From the cell containing the given text, extract its center point as [x, y] coordinate. 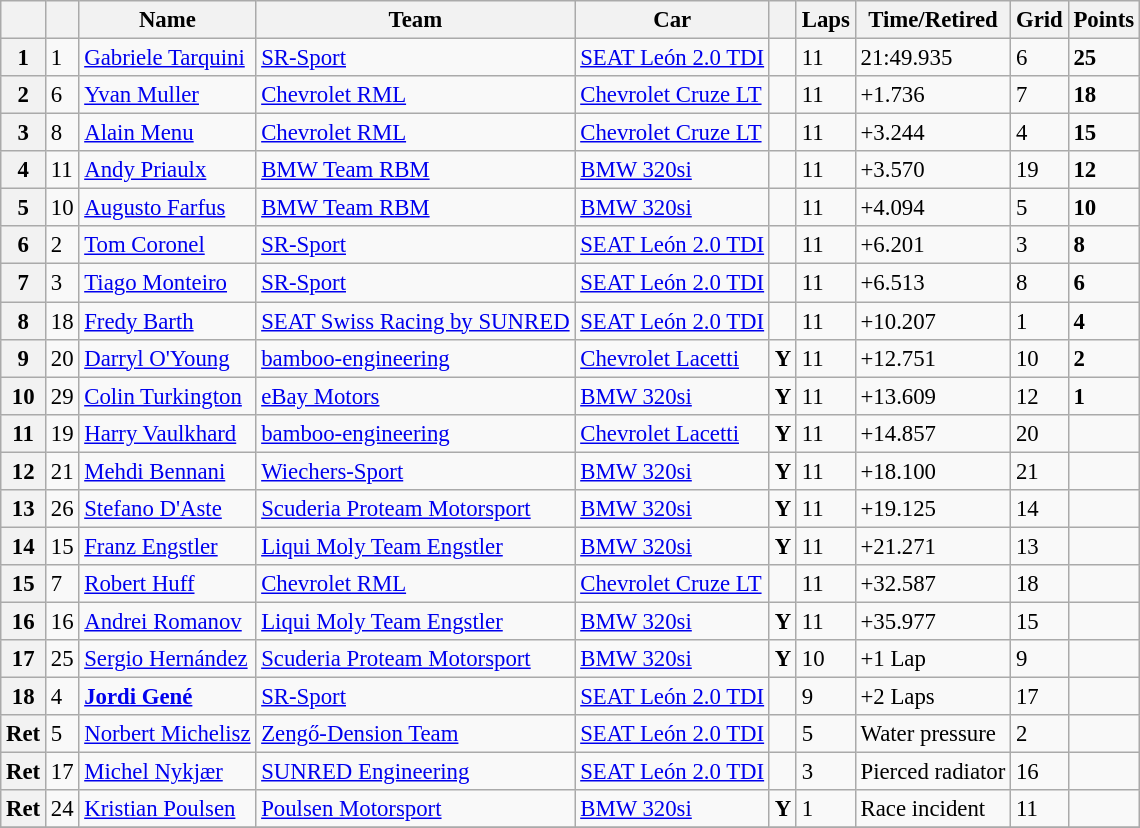
Franz Engstler [168, 546]
eBay Motors [416, 396]
+19.125 [932, 509]
Colin Turkington [168, 396]
Tom Coronel [168, 245]
Harry Vaulkhard [168, 433]
Points [1104, 20]
SEAT Swiss Racing by SUNRED [416, 321]
Time/Retired [932, 20]
+4.094 [932, 208]
+6.513 [932, 283]
24 [62, 809]
Andy Priaulx [168, 170]
Darryl O'Young [168, 358]
Augusto Farfus [168, 208]
Fredy Barth [168, 321]
+12.751 [932, 358]
+32.587 [932, 584]
Zengő-Dension Team [416, 734]
+6.201 [932, 245]
Gabriele Tarquini [168, 58]
+10.207 [932, 321]
+18.100 [932, 471]
21:49.935 [932, 58]
Poulsen Motorsport [416, 809]
Team [416, 20]
+35.977 [932, 621]
SUNRED Engineering [416, 772]
Sergio Hernández [168, 659]
Pierced radiator [932, 772]
Michel Nykjær [168, 772]
Race incident [932, 809]
+1.736 [932, 95]
Stefano D'Aste [168, 509]
+1 Lap [932, 659]
+14.857 [932, 433]
Wiechers-Sport [416, 471]
Water pressure [932, 734]
Alain Menu [168, 133]
Norbert Michelisz [168, 734]
26 [62, 509]
Name [168, 20]
Car [672, 20]
Kristian Poulsen [168, 809]
Tiago Monteiro [168, 283]
Andrei Romanov [168, 621]
Laps [826, 20]
+13.609 [932, 396]
+2 Laps [932, 697]
Mehdi Bennani [168, 471]
Jordi Gené [168, 697]
Grid [1040, 20]
Robert Huff [168, 584]
Yvan Muller [168, 95]
29 [62, 396]
+21.271 [932, 546]
+3.244 [932, 133]
+3.570 [932, 170]
